From the cell containing the given text, extract its center point as (X, Y) coordinate. 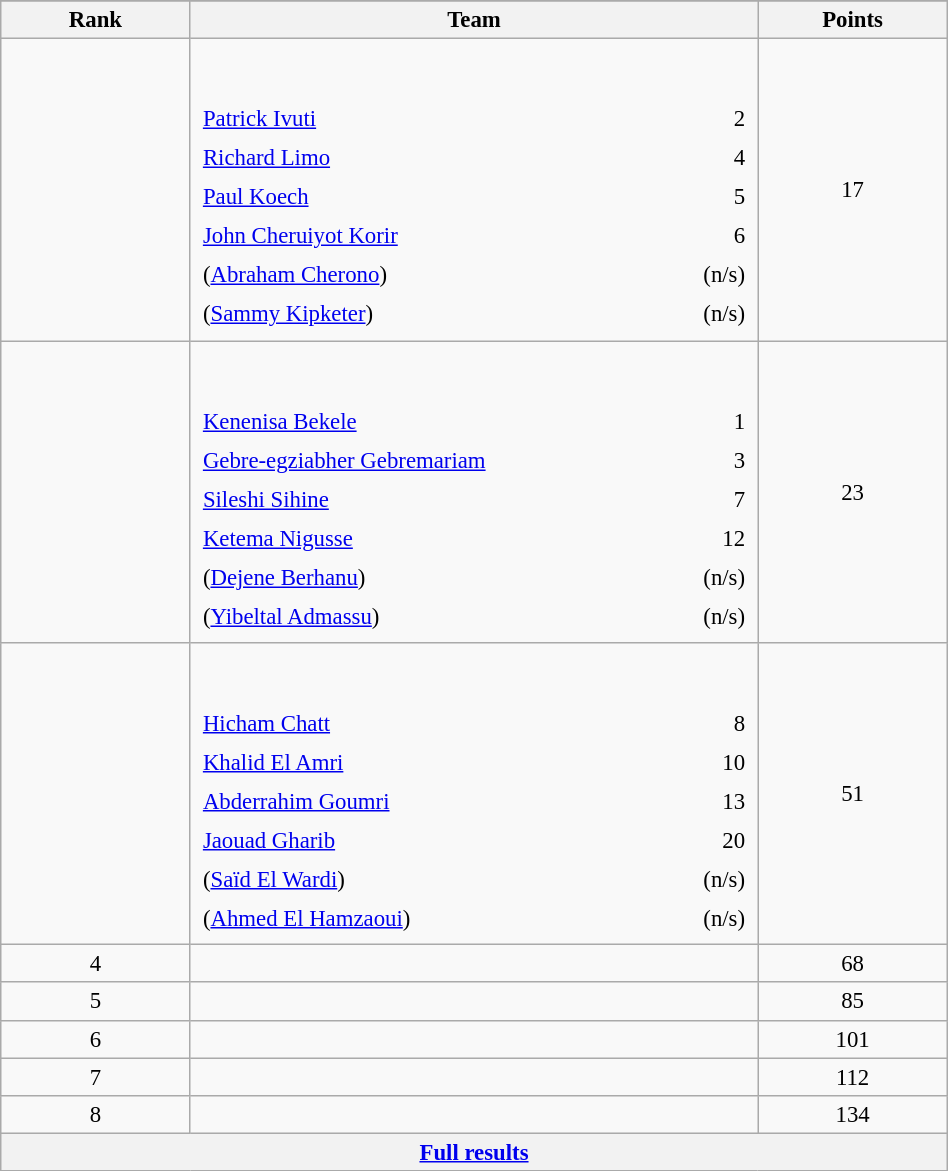
Points (852, 20)
10 (697, 762)
(Sammy Kipketer) (418, 314)
20 (697, 840)
1 (708, 421)
23 (852, 492)
Rank (96, 20)
112 (852, 1077)
Full results (474, 1152)
Richard Limo (418, 158)
Sileshi Sihine (432, 499)
(Ahmed El Hamzaoui) (420, 919)
Patrick Ivuti (418, 119)
Gebre-egziabher Gebremariam (432, 460)
2 (694, 119)
13 (697, 801)
(Saïd El Wardi) (420, 880)
134 (852, 1114)
Kenenisa Bekele 1 Gebre-egziabher Gebremariam 3 Sileshi Sihine 7 Ketema Nigusse 12 (Dejene Berhanu) (n/s) (Yibeltal Admassu) (n/s) (474, 492)
17 (852, 190)
51 (852, 794)
Abderrahim Goumri (420, 801)
(Yibeltal Admassu) (432, 616)
3 (708, 460)
Paul Koech (418, 197)
Hicham Chatt 8 Khalid El Amri 10 Abderrahim Goumri 13 Jaouad Gharib 20 (Saïd El Wardi) (n/s) (Ahmed El Hamzaoui) (n/s) (474, 794)
Ketema Nigusse (432, 538)
Kenenisa Bekele (432, 421)
Team (474, 20)
Hicham Chatt (420, 723)
(Dejene Berhanu) (432, 577)
101 (852, 1039)
John Cheruiyot Korir (418, 236)
Jaouad Gharib (420, 840)
Patrick Ivuti 2 Richard Limo 4 Paul Koech 5 John Cheruiyot Korir 6 (Abraham Cherono) (n/s) (Sammy Kipketer) (n/s) (474, 190)
12 (708, 538)
68 (852, 964)
Khalid El Amri (420, 762)
85 (852, 1002)
(Abraham Cherono) (418, 275)
